Detect which cell encompasses the target text, then output its [x, y] center coordinate. 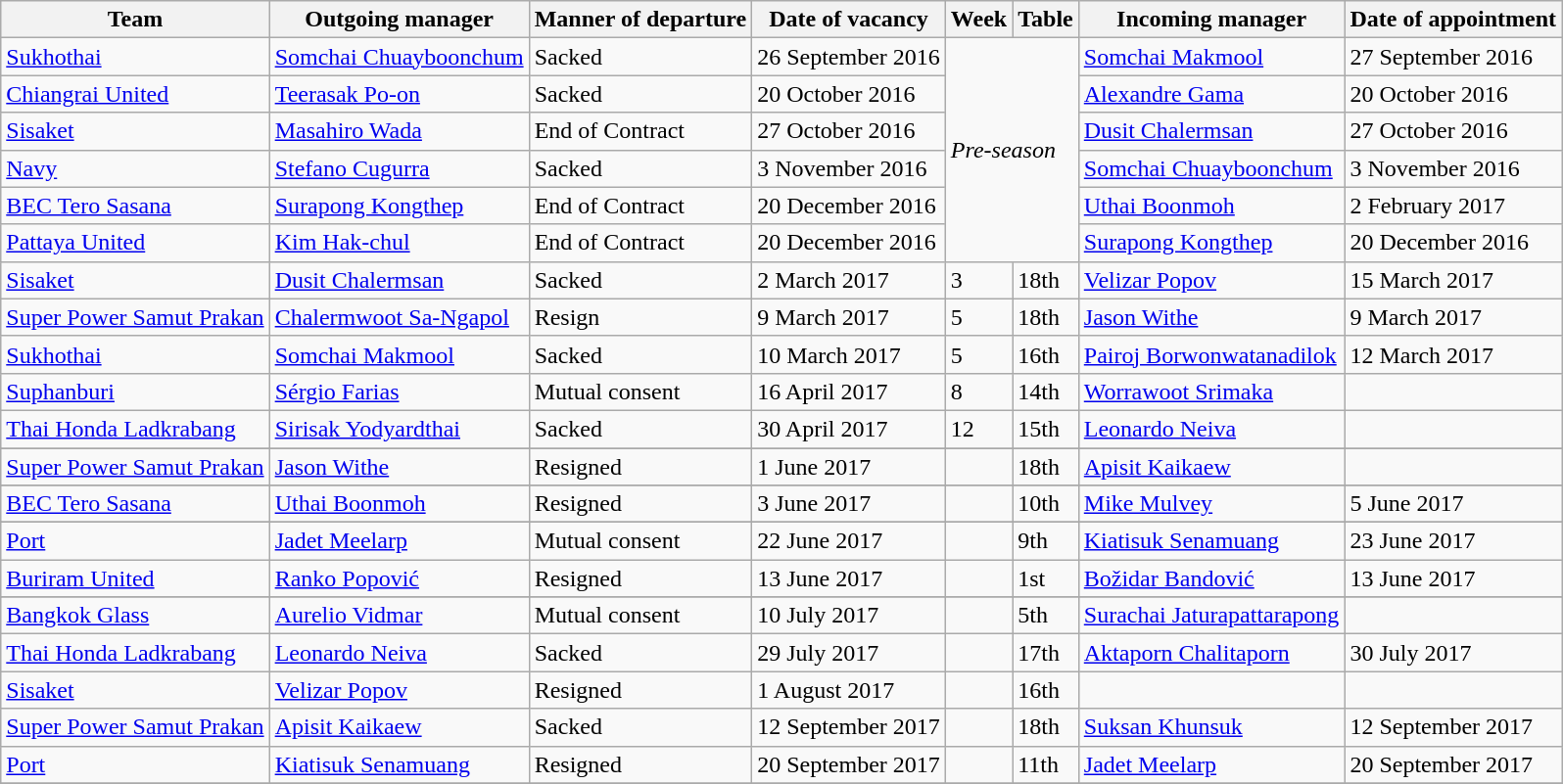
Week [978, 20]
Sérgio Farias [400, 392]
Worrawoot Srimaka [1211, 392]
12 March 2017 [1453, 354]
Aktaporn Chalitaporn [1211, 653]
Resign [640, 317]
Ranko Popović [400, 578]
Kim Hak-chul [400, 243]
22 June 2017 [849, 541]
Božidar Bandović [1211, 578]
Date of vacancy [849, 20]
5 June 2017 [1453, 504]
Chiangrai United [135, 94]
1 June 2017 [849, 467]
Aurelio Vidmar [400, 616]
Pre-season [1012, 150]
10 July 2017 [849, 616]
Table [1046, 20]
Suphanburi [135, 392]
Outgoing manager [400, 20]
Pairoj Borwonwatanadilok [1211, 354]
10th [1046, 504]
Surachai Jaturapattarapong [1211, 616]
Sirisak Yodyardthai [400, 429]
1st [1046, 578]
8 [978, 392]
Navy [135, 168]
Manner of departure [640, 20]
27 September 2016 [1453, 57]
3 [978, 280]
Team [135, 20]
2 March 2017 [849, 280]
9th [1046, 541]
Incoming manager [1211, 20]
11th [1046, 764]
1 August 2017 [849, 690]
Buriram United [135, 578]
2 February 2017 [1453, 206]
Bangkok Glass [135, 616]
5th [1046, 616]
15th [1046, 429]
Masahiro Wada [400, 131]
14th [1046, 392]
16 April 2017 [849, 392]
10 March 2017 [849, 354]
12 [978, 429]
29 July 2017 [849, 653]
23 June 2017 [1453, 541]
26 September 2016 [849, 57]
30 July 2017 [1453, 653]
Teerasak Po-on [400, 94]
15 March 2017 [1453, 280]
Mike Mulvey [1211, 504]
Suksan Khunsuk [1211, 727]
Stefano Cugurra [400, 168]
3 June 2017 [849, 504]
30 April 2017 [849, 429]
Pattaya United [135, 243]
Chalermwoot Sa-Ngapol [400, 317]
Date of appointment [1453, 20]
17th [1046, 653]
Alexandre Gama [1211, 94]
